Return the [x, y] coordinate for the center point of the cell that contains the specified text.  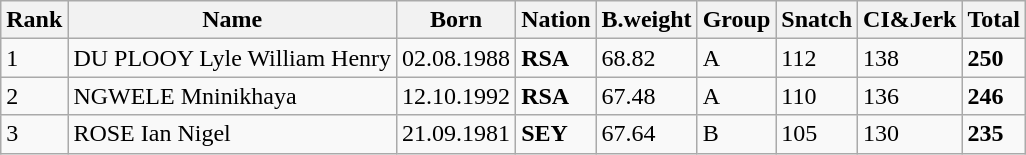
Rank [34, 20]
68.82 [646, 58]
Nation [556, 20]
3 [34, 134]
110 [817, 96]
Group [736, 20]
DU PLOOY Lyle William Henry [232, 58]
Snatch [817, 20]
235 [994, 134]
Born [456, 20]
250 [994, 58]
130 [910, 134]
246 [994, 96]
B.weight [646, 20]
21.09.1981 [456, 134]
Name [232, 20]
NGWELE Mninikhaya [232, 96]
2 [34, 96]
67.48 [646, 96]
02.08.1988 [456, 58]
105 [817, 134]
ROSE Ian Nigel [232, 134]
SEY [556, 134]
CI&Jerk [910, 20]
Total [994, 20]
12.10.1992 [456, 96]
B [736, 134]
112 [817, 58]
136 [910, 96]
138 [910, 58]
1 [34, 58]
67.64 [646, 134]
